Pinpoint the cell where the given text exists, returning its [X, Y] midpoint coordinate. 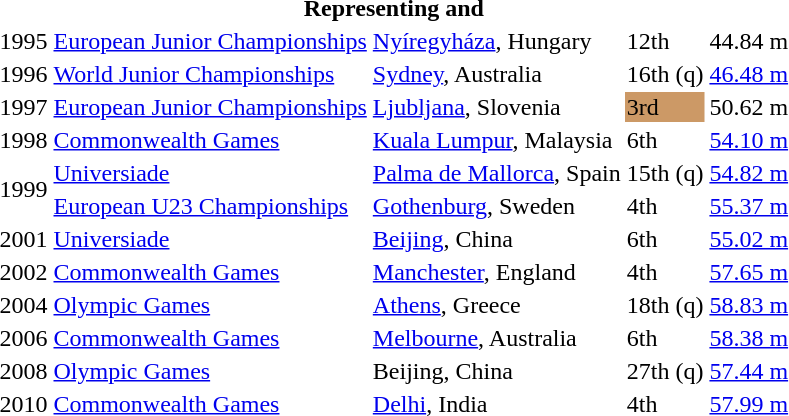
Kuala Lumpur, Malaysia [496, 140]
Nyíregyháza, Hungary [496, 41]
15th (q) [665, 173]
16th (q) [665, 74]
12th [665, 41]
27th (q) [665, 371]
Ljubljana, Slovenia [496, 107]
Palma de Mallorca, Spain [496, 173]
18th (q) [665, 305]
European U23 Championships [210, 206]
World Junior Championships [210, 74]
Manchester, England [496, 272]
3rd [665, 107]
Sydney, Australia [496, 74]
Melbourne, Australia [496, 338]
Athens, Greece [496, 305]
Gothenburg, Sweden [496, 206]
